Determine the [x, y] coordinate at the center of the cell enclosing the given text.  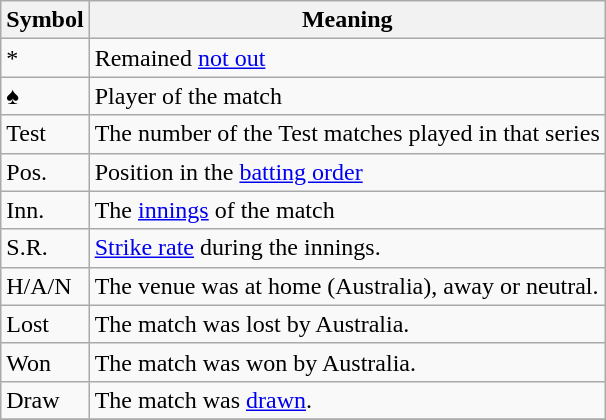
S.R. [45, 248]
♠ [45, 96]
Meaning [347, 20]
Inn. [45, 210]
Position in the batting order [347, 172]
Won [45, 362]
Player of the match [347, 96]
The match was lost by Australia. [347, 324]
The match was won by Australia. [347, 362]
Test [45, 134]
Strike rate during the innings. [347, 248]
The match was drawn. [347, 400]
Draw [45, 400]
H/A/N [45, 286]
The innings of the match [347, 210]
The number of the Test matches played in that series [347, 134]
The venue was at home (Australia), away or neutral. [347, 286]
* [45, 58]
Lost [45, 324]
Remained not out [347, 58]
Symbol [45, 20]
Pos. [45, 172]
